Output the [X, Y] coordinate of the center of the cell containing the given text.  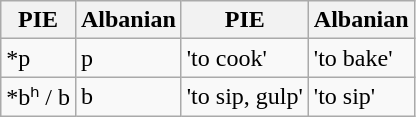
b [128, 97]
p [128, 58]
'to sip' [361, 97]
*bʰ / b [38, 97]
'to cook' [244, 58]
'to bake' [361, 58]
*p [38, 58]
'to sip, gulp' [244, 97]
